Search for the cell housing the specified text and yield its [x, y] center coordinate. 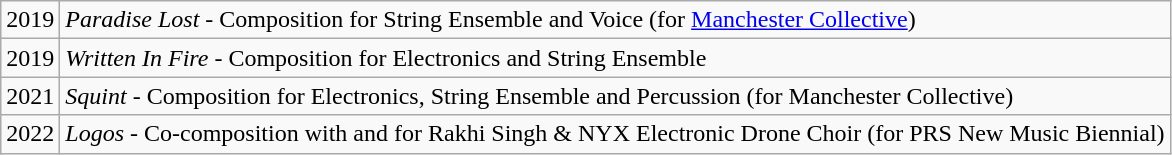
Written In Fire - Composition for Electronics and String Ensemble [615, 58]
Logos - Co-composition with and for Rakhi Singh & NYX Electronic Drone Choir (for PRS New Music Biennial) [615, 134]
2021 [30, 96]
Squint - Composition for Electronics, String Ensemble and Percussion (for Manchester Collective) [615, 96]
2022 [30, 134]
Paradise Lost - Composition for String Ensemble and Voice (for Manchester Collective) [615, 20]
